For the text-containing cell, return its midpoint in (X, Y) coordinate format. 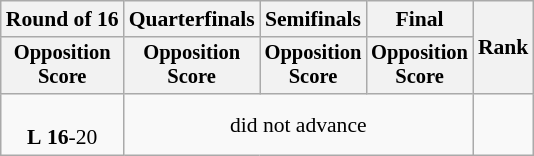
Quarterfinals (192, 19)
Semifinals (314, 19)
L 16-20 (62, 124)
Final (420, 19)
did not advance (298, 124)
Rank (504, 48)
Round of 16 (62, 19)
